From the cell containing the given text, extract its center point as [X, Y] coordinate. 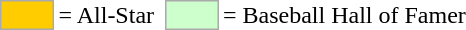
= All-Star [106, 15]
